Search for the cell housing the specified text and yield its [x, y] center coordinate. 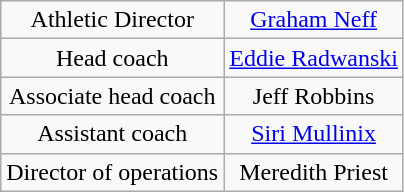
Eddie Radwanski [314, 58]
Athletic Director [112, 20]
Meredith Priest [314, 172]
Director of operations [112, 172]
Associate head coach [112, 96]
Jeff Robbins [314, 96]
Head coach [112, 58]
Graham Neff [314, 20]
Assistant coach [112, 134]
Siri Mullinix [314, 134]
